Capture the cell that displays the provided text and extract its (x, y) central coordinate. 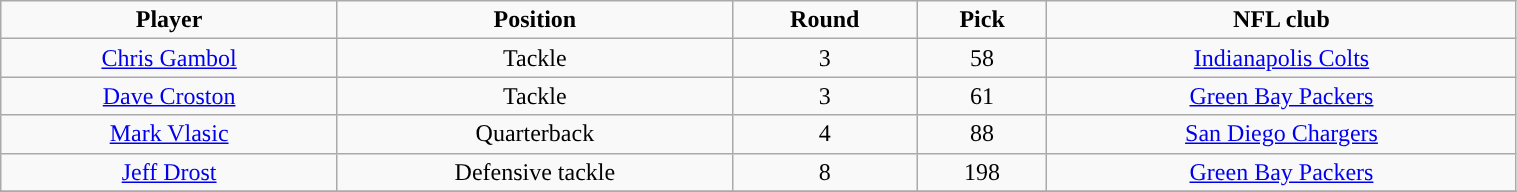
4 (824, 134)
San Diego Chargers (1282, 134)
Player (170, 20)
61 (982, 96)
Jeff Drost (170, 172)
198 (982, 172)
Dave Croston (170, 96)
Chris Gambol (170, 58)
Position (534, 20)
Mark Vlasic (170, 134)
NFL club (1282, 20)
Quarterback (534, 134)
Pick (982, 20)
58 (982, 58)
Defensive tackle (534, 172)
8 (824, 172)
Indianapolis Colts (1282, 58)
88 (982, 134)
Round (824, 20)
